Detect which cell encompasses the target text, then output its (x, y) center coordinate. 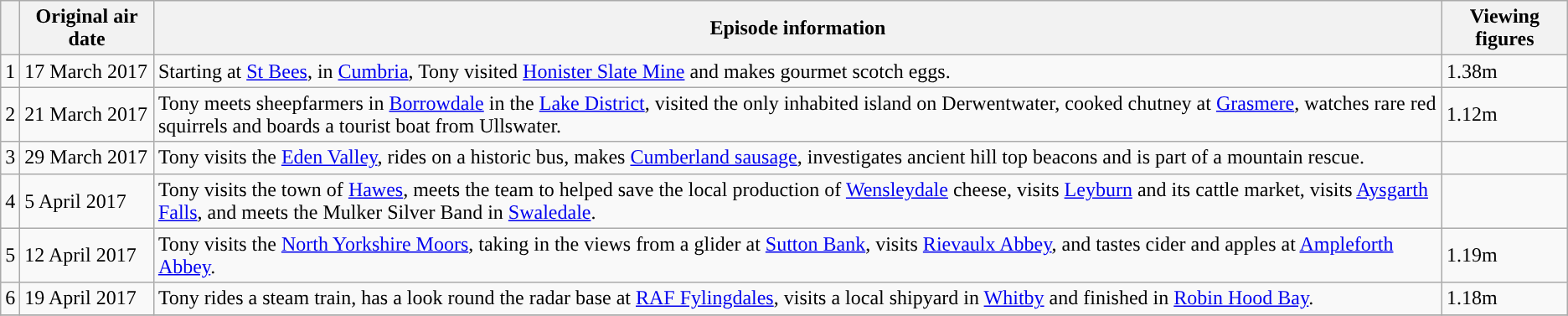
21 March 2017 (87, 114)
Viewing figures (1505, 28)
5 (10, 255)
3 (10, 158)
1.19m (1505, 255)
29 March 2017 (87, 158)
Original air date (87, 28)
12 April 2017 (87, 255)
Episode information (797, 28)
4 (10, 201)
19 April 2017 (87, 298)
1.38m (1505, 71)
1 (10, 71)
2 (10, 114)
Tony rides a steam train, has a look round the radar base at RAF Fylingdales, visits a local shipyard in Whitby and finished in Robin Hood Bay. (797, 298)
Starting at St Bees, in Cumbria, Tony visited Honister Slate Mine and makes gourmet scotch eggs. (797, 71)
6 (10, 298)
17 March 2017 (87, 71)
1.12m (1505, 114)
1.18m (1505, 298)
5 April 2017 (87, 201)
